Capture the cell that displays the provided text and extract its [x, y] central coordinate. 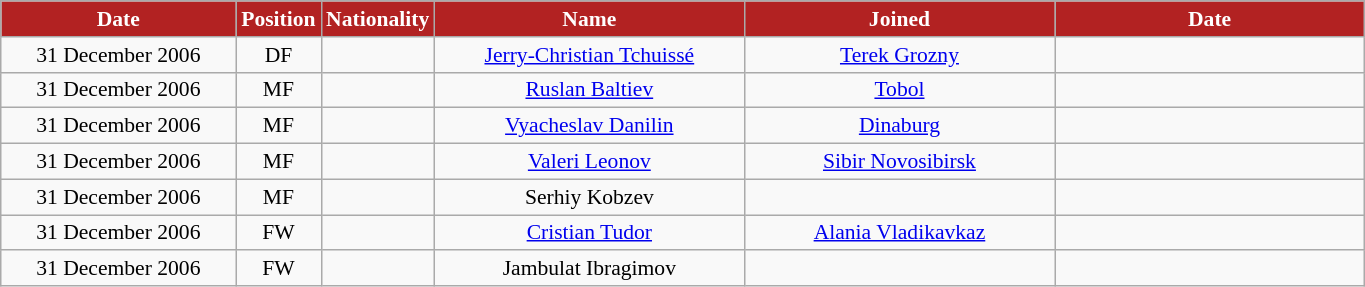
Name [589, 19]
Jerry-Christian Tchuissé [589, 55]
Jambulat Ibragimov [589, 269]
Ruslan Baltiev [589, 90]
Cristian Tudor [589, 233]
Dinaburg [899, 126]
Alania Vladikavkaz [899, 233]
Tobol [899, 90]
Terek Grozny [899, 55]
DF [278, 55]
Vyacheslav Danilin [589, 126]
Valeri Leonov [589, 162]
Sibir Novosibirsk [899, 162]
Position [278, 19]
Serhiy Kobzev [589, 197]
Nationality [378, 19]
Joined [899, 19]
